For the text-containing cell, return its midpoint in (X, Y) coordinate format. 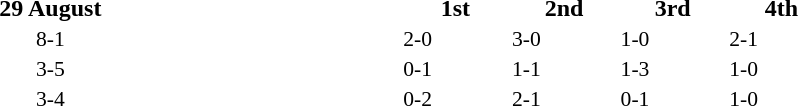
1-3 (672, 69)
2-0 (456, 39)
0-1 (456, 69)
1-0 (672, 39)
1-1 (564, 69)
3-0 (564, 39)
